Search for the cell housing the specified text and yield its (X, Y) center coordinate. 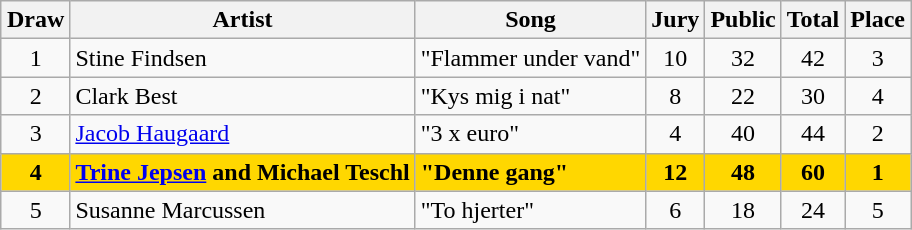
Susanne Marcussen (242, 210)
18 (743, 210)
8 (676, 96)
Place (878, 20)
40 (743, 134)
44 (813, 134)
Song (530, 20)
10 (676, 58)
Total (813, 20)
42 (813, 58)
24 (813, 210)
Jacob Haugaard (242, 134)
6 (676, 210)
"Kys mig i nat" (530, 96)
22 (743, 96)
Public (743, 20)
32 (743, 58)
"To hjerter" (530, 210)
Stine Findsen (242, 58)
Draw (35, 20)
Jury (676, 20)
Artist (242, 20)
60 (813, 172)
"3 x euro" (530, 134)
12 (676, 172)
"Denne gang" (530, 172)
"Flammer under vand" (530, 58)
Clark Best (242, 96)
30 (813, 96)
48 (743, 172)
Trine Jepsen and Michael Teschl (242, 172)
